Provide the [x, y] coordinate of the cell's center where the given text is located.  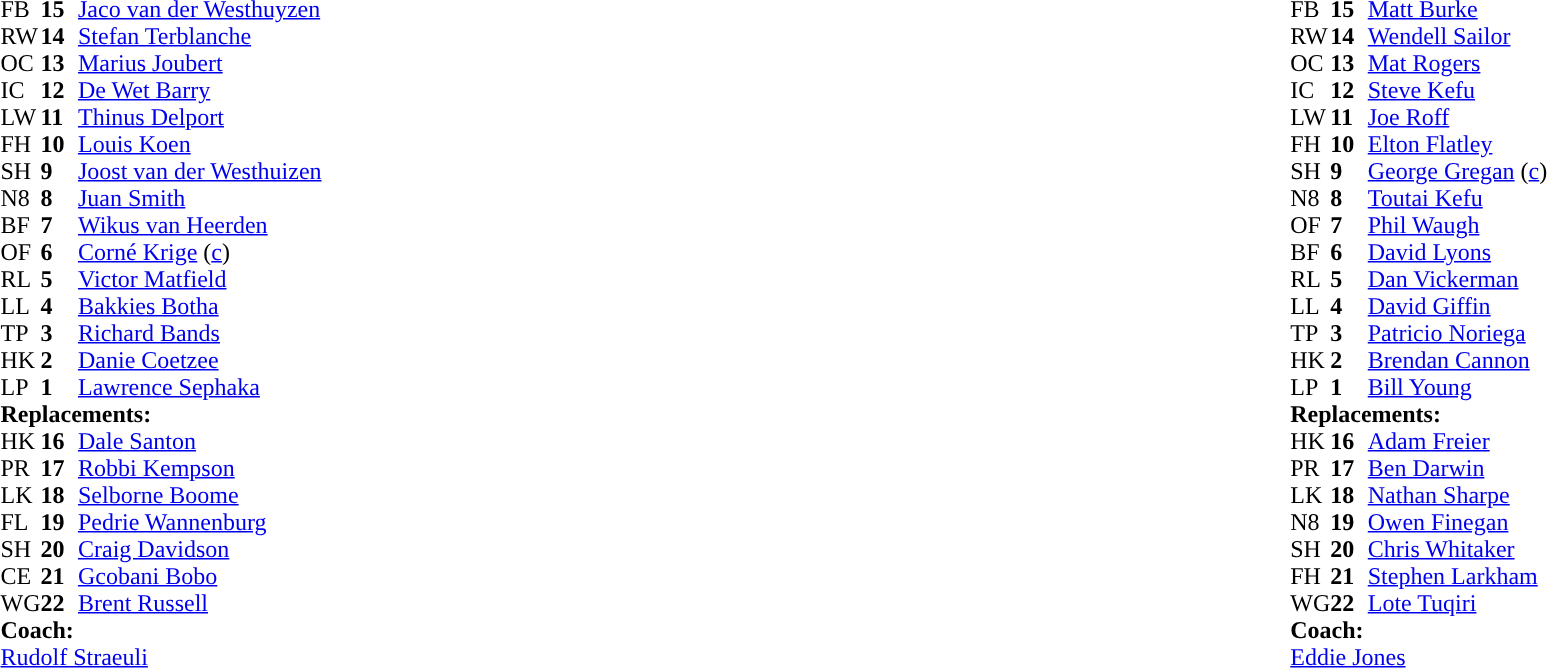
Corné Krige (c) [200, 252]
Bakkies Botha [200, 306]
Chris Whitaker [1458, 550]
Lote Tuqiri [1458, 604]
Wendell Sailor [1458, 36]
Wikus van Heerden [200, 226]
Toutai Kefu [1458, 198]
Bill Young [1458, 388]
Juan Smith [200, 198]
Elton Flatley [1458, 144]
Dale Santon [200, 442]
Adam Freier [1458, 442]
Brendan Cannon [1458, 360]
Pedrie Wannenburg [200, 522]
David Giffin [1458, 306]
Phil Waugh [1458, 226]
Lawrence Sephaka [200, 388]
Mat Rogers [1458, 64]
Selborne Boome [200, 496]
Nathan Sharpe [1458, 496]
Joost van der Westhuizen [200, 172]
Stefan Terblanche [200, 36]
Richard Bands [200, 334]
Brent Russell [200, 604]
Marius Joubert [200, 64]
Owen Finegan [1458, 522]
Stephen Larkham [1458, 576]
Louis Koen [200, 144]
Joe Roff [1458, 118]
Thinus Delport [200, 118]
Dan Vickerman [1458, 280]
Steve Kefu [1458, 90]
Gcobani Bobo [200, 576]
George Gregan (c) [1458, 172]
FL [20, 522]
Craig Davidson [200, 550]
Ben Darwin [1458, 468]
CE [20, 576]
David Lyons [1458, 252]
Victor Matfield [200, 280]
Robbi Kempson [200, 468]
De Wet Barry [200, 90]
Patricio Noriega [1458, 334]
Danie Coetzee [200, 360]
